Return the [x, y] coordinate for the center point of the cell that contains the specified text.  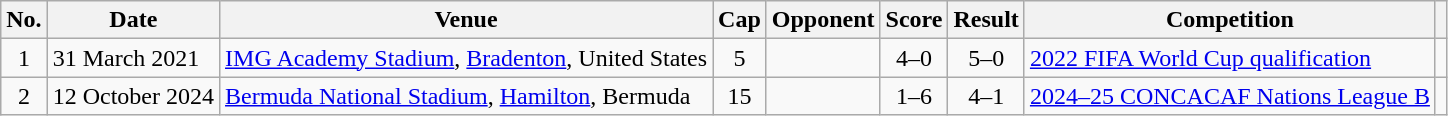
Result [986, 20]
5–0 [986, 58]
15 [740, 96]
1 [24, 58]
2024–25 CONCACAF Nations League B [1230, 96]
5 [740, 58]
Opponent [823, 20]
4–1 [986, 96]
4–0 [914, 58]
Venue [466, 20]
2022 FIFA World Cup qualification [1230, 58]
Score [914, 20]
IMG Academy Stadium, Bradenton, United States [466, 58]
12 October 2024 [133, 96]
1–6 [914, 96]
No. [24, 20]
31 March 2021 [133, 58]
Competition [1230, 20]
Cap [740, 20]
Date [133, 20]
Bermuda National Stadium, Hamilton, Bermuda [466, 96]
2 [24, 96]
